Identify which cell holds the provided text, then report its [x, y] central coordinate. 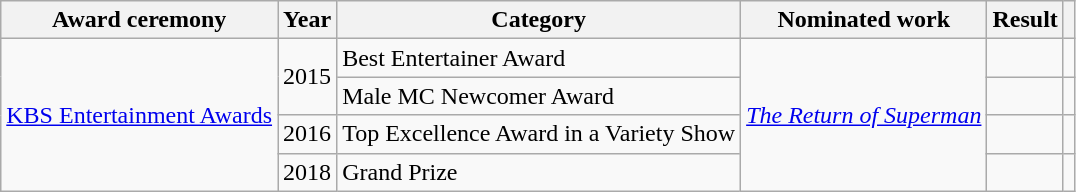
Male MC Newcomer Award [539, 96]
Result [1025, 20]
Best Entertainer Award [539, 58]
Nominated work [864, 20]
2018 [308, 172]
Year [308, 20]
2015 [308, 77]
Category [539, 20]
Top Excellence Award in a Variety Show [539, 134]
2016 [308, 134]
Grand Prize [539, 172]
KBS Entertainment Awards [140, 115]
The Return of Superman [864, 115]
Award ceremony [140, 20]
